Determine the [x, y] coordinate at the center of the cell enclosing the given text.  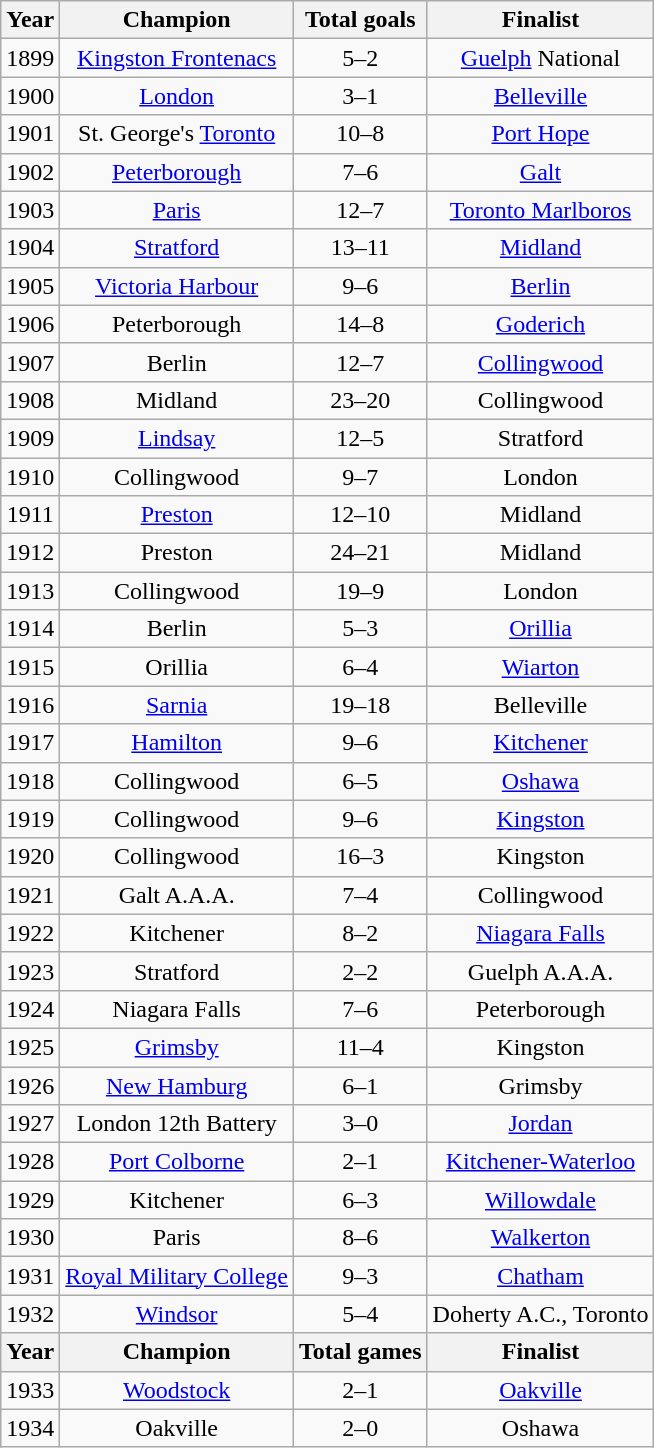
Kingston Frontenacs [177, 58]
1925 [30, 1047]
Goderich [540, 324]
1901 [30, 134]
1906 [30, 324]
8–2 [361, 933]
Port Hope [540, 134]
2–0 [361, 1428]
5–3 [361, 629]
1902 [30, 172]
Guelph A.A.A. [540, 971]
1903 [30, 210]
12–5 [361, 438]
19–18 [361, 705]
1934 [30, 1428]
Guelph National [540, 58]
Sarnia [177, 705]
1904 [30, 248]
1915 [30, 667]
24–21 [361, 553]
Chatham [540, 1276]
23–20 [361, 400]
1914 [30, 629]
Kitchener-Waterloo [540, 1162]
14–8 [361, 324]
Windsor [177, 1314]
1923 [30, 971]
1920 [30, 857]
1911 [30, 515]
Victoria Harbour [177, 286]
3–1 [361, 96]
19–9 [361, 591]
1918 [30, 781]
6–5 [361, 781]
1919 [30, 819]
7–4 [361, 895]
Willowdale [540, 1200]
Doherty A.C., Toronto [540, 1314]
16–3 [361, 857]
3–0 [361, 1124]
Jordan [540, 1124]
1926 [30, 1085]
5–4 [361, 1314]
1899 [30, 58]
Galt A.A.A. [177, 895]
10–8 [361, 134]
Lindsay [177, 438]
1930 [30, 1238]
1922 [30, 933]
1907 [30, 362]
6–1 [361, 1085]
1929 [30, 1200]
Total goals [361, 20]
Port Colborne [177, 1162]
Royal Military College [177, 1276]
1912 [30, 553]
5–2 [361, 58]
1910 [30, 477]
1931 [30, 1276]
New Hamburg [177, 1085]
9–3 [361, 1276]
8–6 [361, 1238]
1933 [30, 1390]
London 12th Battery [177, 1124]
Total games [361, 1352]
Toronto Marlboros [540, 210]
1905 [30, 286]
1921 [30, 895]
St. George's Toronto [177, 134]
1917 [30, 743]
1927 [30, 1124]
Hamilton [177, 743]
1908 [30, 400]
1932 [30, 1314]
1913 [30, 591]
Galt [540, 172]
2–2 [361, 971]
6–4 [361, 667]
11–4 [361, 1047]
Woodstock [177, 1390]
6–3 [361, 1200]
1909 [30, 438]
Wiarton [540, 667]
13–11 [361, 248]
1924 [30, 1009]
Walkerton [540, 1238]
1928 [30, 1162]
1900 [30, 96]
12–10 [361, 515]
9–7 [361, 477]
1916 [30, 705]
